Identify which cell holds the provided text, then report its (X, Y) central coordinate. 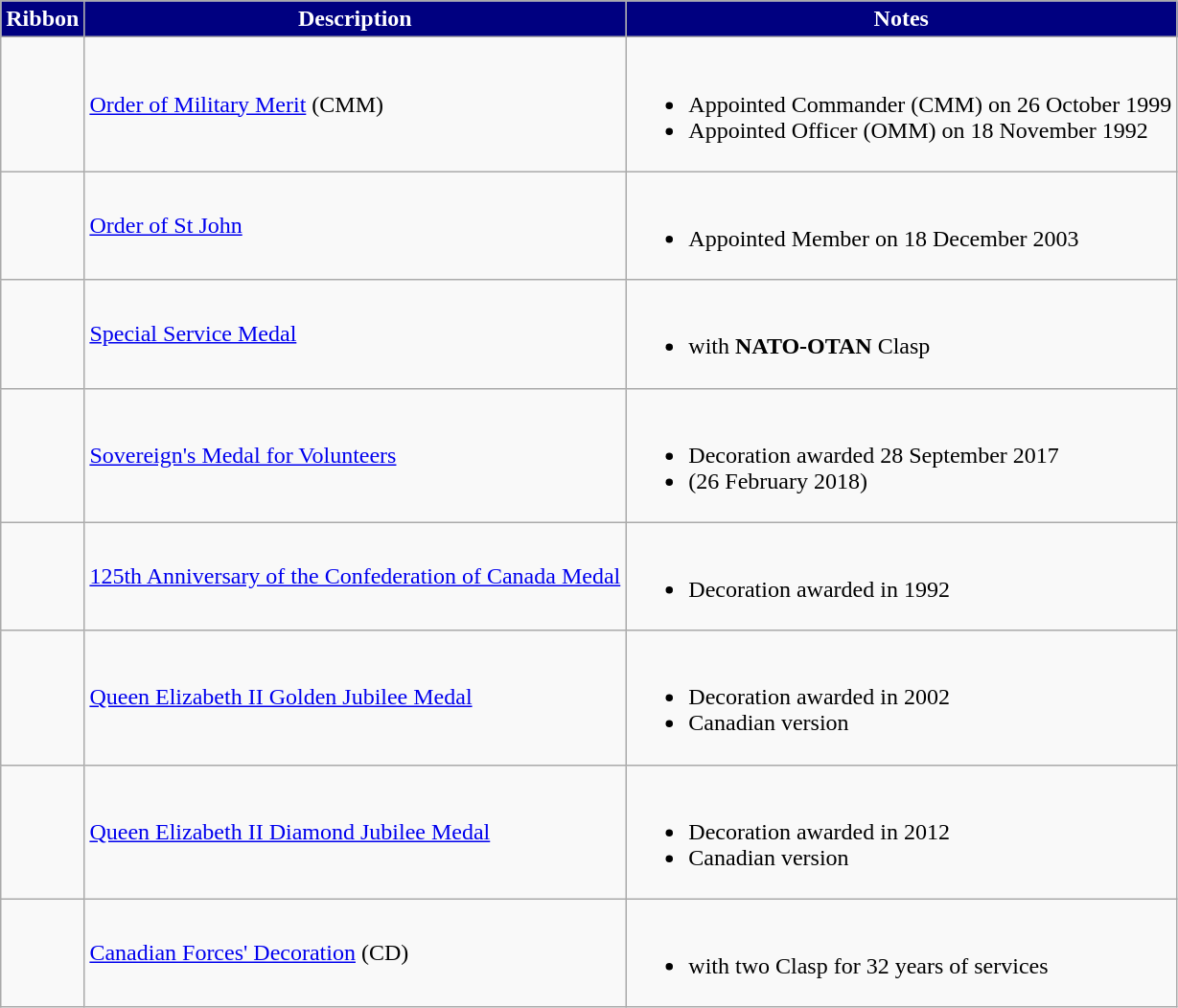
Decoration awarded in 2012Canadian version (901, 832)
Appointed Commander (CMM) on 26 October 1999Appointed Officer (OMM) on 18 November 1992 (901, 104)
Queen Elizabeth II Golden Jubilee Medal (355, 698)
Notes (901, 19)
Order of St John (355, 226)
Sovereign's Medal for Volunteers (355, 455)
Canadian Forces' Decoration (CD) (355, 952)
Description (355, 19)
Decoration awarded 28 September 2017(26 February 2018) (901, 455)
Appointed Member on 18 December 2003 (901, 226)
Decoration awarded in 2002Canadian version (901, 698)
Ribbon (42, 19)
with NATO-OTAN Clasp (901, 333)
Queen Elizabeth II Diamond Jubilee Medal (355, 832)
Decoration awarded in 1992 (901, 577)
Order of Military Merit (CMM) (355, 104)
125th Anniversary of the Confederation of Canada Medal (355, 577)
with two Clasp for 32 years of services (901, 952)
Special Service Medal (355, 333)
